Determine the (x, y) coordinate at the center of the cell enclosing the given text.  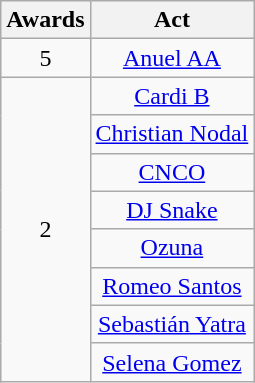
Anuel AA (172, 58)
5 (46, 58)
Sebastián Yatra (172, 324)
Act (172, 20)
Awards (46, 20)
Cardi B (172, 96)
Romeo Santos (172, 286)
CNCO (172, 172)
Selena Gomez (172, 362)
DJ Snake (172, 210)
2 (46, 229)
Christian Nodal (172, 134)
Ozuna (172, 248)
